Locate the cell with the specified text and output its [X, Y] center coordinate. 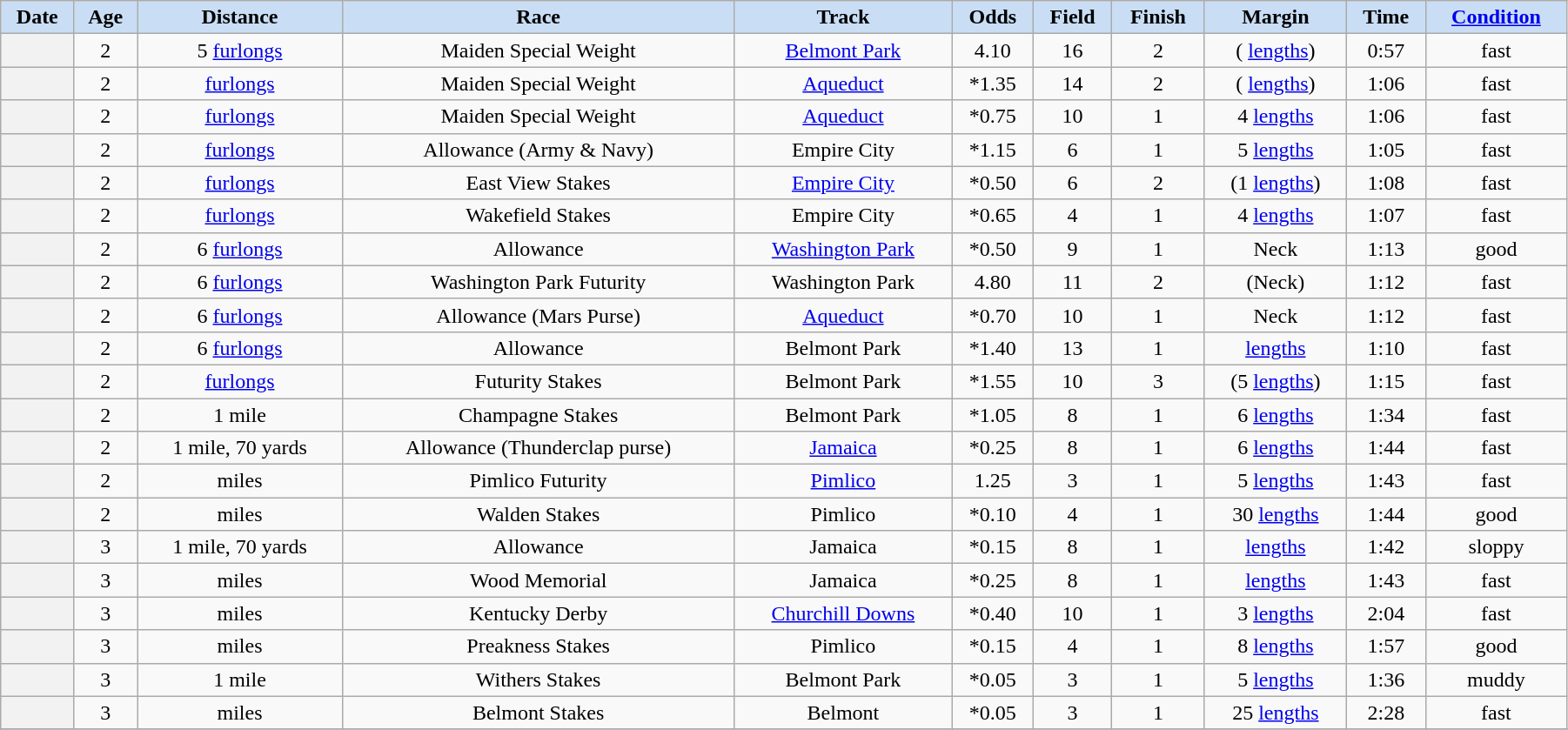
Futurity Stakes [538, 381]
1:10 [1385, 348]
Race [538, 17]
Withers Stakes [538, 680]
Preakness Stakes [538, 646]
13 [1073, 348]
1:57 [1385, 646]
1:15 [1385, 381]
1:36 [1385, 680]
1:34 [1385, 415]
Condition [1496, 17]
Age [106, 17]
*1.15 [993, 150]
(5 lengths) [1276, 381]
Wakefield Stakes [538, 216]
14 [1073, 84]
Champagne Stakes [538, 415]
*1.35 [993, 84]
4.80 [993, 282]
Wood Memorial [538, 580]
Belmont [843, 713]
muddy [1496, 680]
Margin [1276, 17]
Finish [1157, 17]
2:04 [1385, 613]
8 lengths [1276, 646]
Kentucky Derby [538, 613]
*0.70 [993, 315]
Track [843, 17]
East View Stakes [538, 183]
4.10 [993, 50]
Washington Park Futurity [538, 282]
5 furlongs [240, 50]
3 lengths [1276, 613]
1:05 [1385, 150]
1:13 [1385, 249]
9 [1073, 249]
Field [1073, 17]
1:07 [1385, 216]
Distance [240, 17]
Odds [993, 17]
Belmont Stakes [538, 713]
Churchill Downs [843, 613]
0:57 [1385, 50]
*0.40 [993, 613]
30 lengths [1276, 514]
*0.75 [993, 117]
*1.40 [993, 348]
sloppy [1496, 547]
25 lengths [1276, 713]
*0.10 [993, 514]
(Neck) [1276, 282]
1.25 [993, 481]
1:08 [1385, 183]
Allowance (Army & Navy) [538, 150]
Pimlico Futurity [538, 481]
(1 lengths) [1276, 183]
Walden Stakes [538, 514]
Date [37, 17]
Time [1385, 17]
16 [1073, 50]
*1.55 [993, 381]
2:28 [1385, 713]
Allowance (Mars Purse) [538, 315]
Allowance (Thunderclap purse) [538, 448]
1:42 [1385, 547]
*0.65 [993, 216]
*1.05 [993, 415]
11 [1073, 282]
